Provide the [x, y] coordinate of the cell's center where the given text is located.  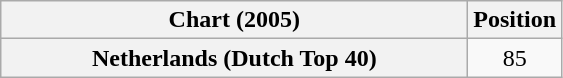
Netherlands (Dutch Top 40) [234, 58]
Chart (2005) [234, 20]
85 [515, 58]
Position [515, 20]
